Provide the (X, Y) coordinate of the cell's center where the given text is located.  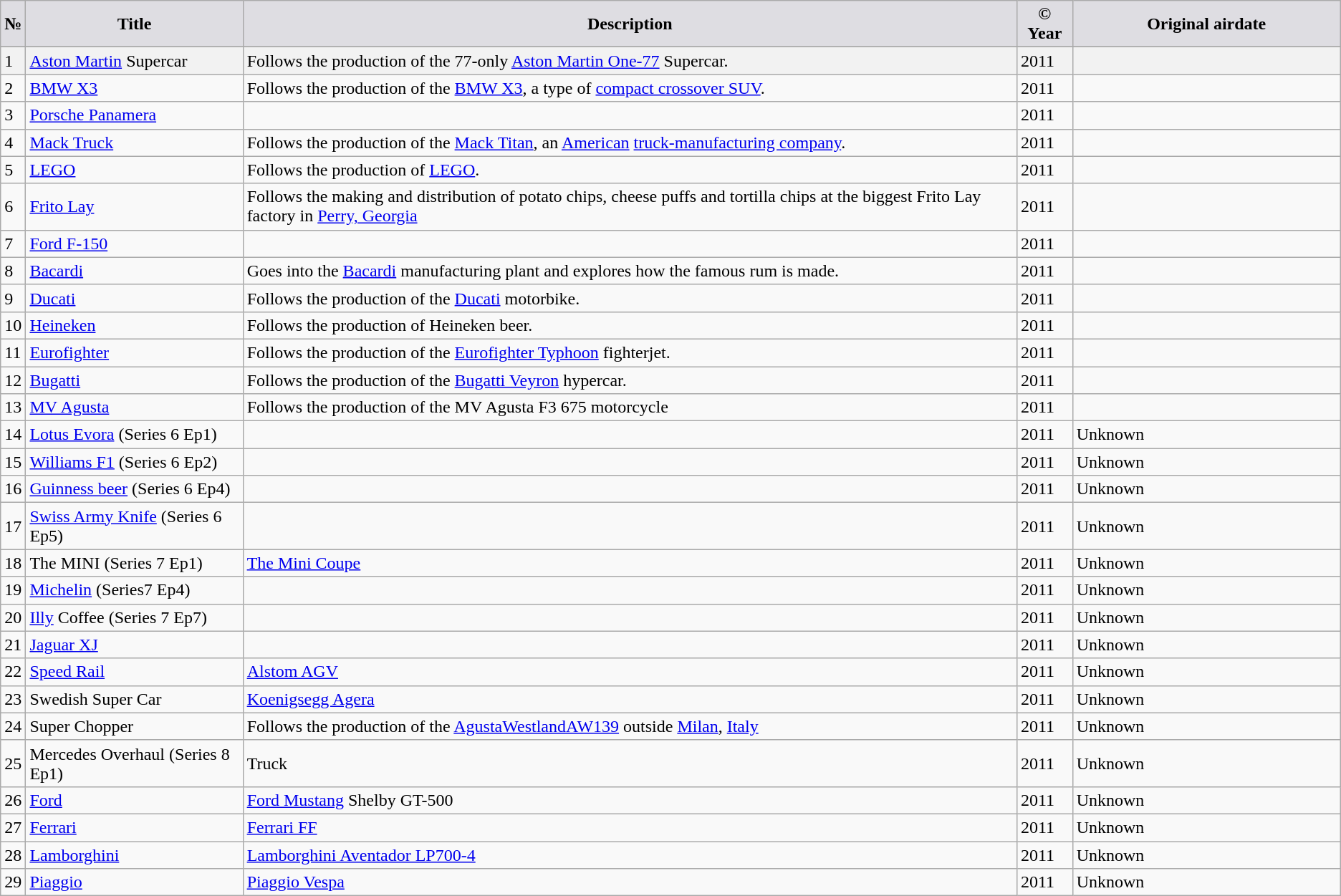
17 (13, 526)
Michelin (Series7 Ep4) (135, 590)
Follows the production of the BMW X3, a type of compact crossover SUV. (630, 88)
Super Chopper (135, 726)
Alstom AGV (630, 672)
21 (13, 645)
The MINI (Series 7 Ep1) (135, 563)
Koenigsegg Agera (630, 699)
Illy Coffee (Series 7 Ep7) (135, 617)
Follows the production of the MV Agusta F3 675 motorcycle (630, 408)
Mercedes Overhaul (Series 8 Ep1) (135, 763)
12 (13, 380)
Lotus Evora (Series 6 Ep1) (135, 435)
Title (135, 24)
Ferrari (135, 827)
Ford (135, 800)
23 (13, 699)
26 (13, 800)
9 (13, 298)
24 (13, 726)
Frito Lay (135, 206)
22 (13, 672)
6 (13, 206)
10 (13, 325)
№ (13, 24)
Original airdate (1206, 24)
Eurofighter (135, 352)
Truck (630, 763)
Ferrari FF (630, 827)
Follows the production of LEGO. (630, 170)
15 (13, 462)
Bacardi (135, 271)
16 (13, 489)
25 (13, 763)
© Year (1044, 24)
Piaggio Vespa (630, 882)
LEGO (135, 170)
Follows the production of the Ducati motorbike. (630, 298)
Porsche Panamera (135, 115)
Swiss Army Knife (Series 6 Ep5) (135, 526)
Lamborghini Aventador LP700-4 (630, 854)
14 (13, 435)
27 (13, 827)
Goes into the Bacardi manufacturing plant and explores how the famous rum is made. (630, 271)
MV Agusta (135, 408)
Ford Mustang Shelby GT-500 (630, 800)
Follows the production of the Eurofighter Typhoon fighterjet. (630, 352)
19 (13, 590)
Ford F-150 (135, 244)
7 (13, 244)
Follows the production of the 77-only Aston Martin One-77 Supercar. (630, 61)
Ducati (135, 298)
Follows the production of the Mack Titan, an American truck-manufacturing company. (630, 143)
Williams F1 (Series 6 Ep2) (135, 462)
Heineken (135, 325)
13 (13, 408)
Bugatti (135, 380)
Jaguar XJ (135, 645)
Speed Rail (135, 672)
Guinness beer (Series 6 Ep4) (135, 489)
Piaggio (135, 882)
Aston Martin Supercar (135, 61)
5 (13, 170)
The Mini Coupe (630, 563)
Description (630, 24)
Follows the production of Heineken beer. (630, 325)
3 (13, 115)
1 (13, 61)
20 (13, 617)
Follows the making and distribution of potato chips, cheese puffs and tortilla chips at the biggest Frito Lay factory in Perry, Georgia (630, 206)
Swedish Super Car (135, 699)
Lamborghini (135, 854)
Follows the production of the AgustaWestlandAW139 outside Milan, Italy (630, 726)
4 (13, 143)
11 (13, 352)
BMW X3 (135, 88)
8 (13, 271)
Follows the production of the Bugatti Veyron hypercar. (630, 380)
Mack Truck (135, 143)
28 (13, 854)
18 (13, 563)
29 (13, 882)
2 (13, 88)
